Return the (X, Y) coordinate for the center point of the cell that contains the specified text.  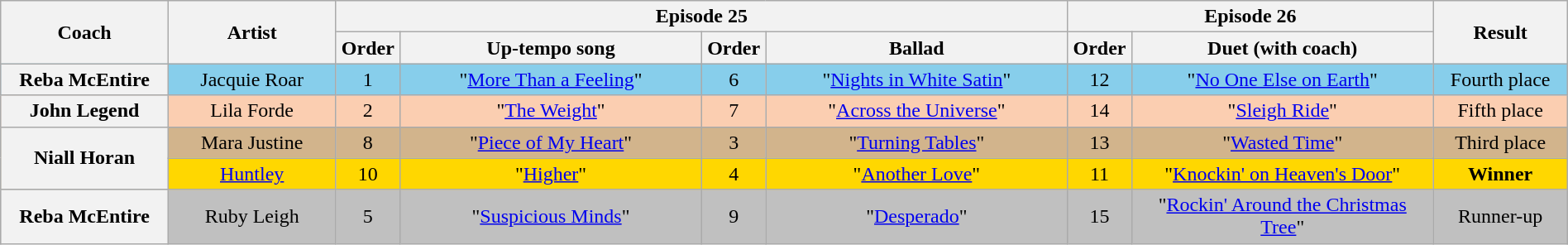
Huntley (251, 174)
"Another Love" (916, 174)
9 (734, 217)
5 (368, 217)
2 (368, 111)
Duet (with coach) (1282, 48)
15 (1100, 217)
"Desperado" (916, 217)
Artist (251, 32)
"No One Else on Earth" (1282, 79)
"Piece of My Heart" (551, 142)
"Suspicious Minds" (551, 217)
"Wasted Time" (1282, 142)
Winner (1500, 174)
Jacquie Roar (251, 79)
John Legend (84, 111)
"Knockin' on Heaven's Door" (1282, 174)
14 (1100, 111)
3 (734, 142)
Fourth place (1500, 79)
Niall Horan (84, 158)
1 (368, 79)
"Turning Tables" (916, 142)
8 (368, 142)
"More Than a Feeling" (551, 79)
7 (734, 111)
Ruby Leigh (251, 217)
Coach (84, 32)
"Rockin' Around the Christmas Tree" (1282, 217)
Mara Justine (251, 142)
Third place (1500, 142)
Lila Forde (251, 111)
11 (1100, 174)
"Across the Universe" (916, 111)
4 (734, 174)
"Nights in White Satin" (916, 79)
Fifth place (1500, 111)
"Higher" (551, 174)
Episode 26 (1250, 17)
6 (734, 79)
Ballad (916, 48)
13 (1100, 142)
12 (1100, 79)
10 (368, 174)
"The Weight" (551, 111)
"Sleigh Ride" (1282, 111)
Runner-up (1500, 217)
Result (1500, 32)
Episode 25 (701, 17)
Up-tempo song (551, 48)
